For the text-containing cell, return its midpoint in [X, Y] coordinate format. 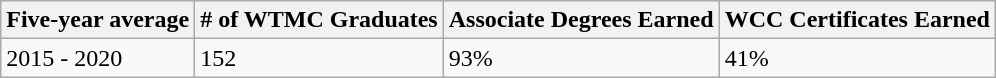
# of WTMC Graduates [320, 20]
Five-year average [98, 20]
WCC Certificates Earned [857, 20]
152 [320, 58]
41% [857, 58]
93% [581, 58]
2015 - 2020 [98, 58]
Associate Degrees Earned [581, 20]
